Detect which cell encompasses the target text, then output its [x, y] center coordinate. 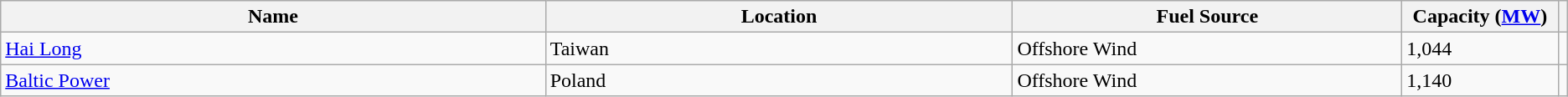
1,044 [1480, 48]
Hai Long [273, 48]
1,140 [1480, 80]
Location [779, 17]
Taiwan [779, 48]
Baltic Power [273, 80]
Capacity (MW) [1480, 17]
Fuel Source [1208, 17]
Poland [779, 80]
Name [273, 17]
